Detect which cell encompasses the target text, then output its [x, y] center coordinate. 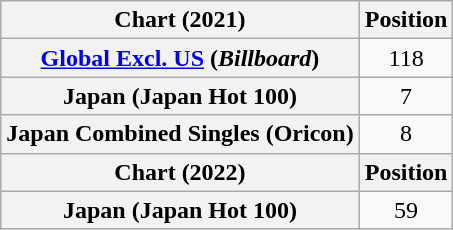
59 [406, 210]
7 [406, 96]
Global Excl. US (Billboard) [180, 58]
118 [406, 58]
8 [406, 134]
Chart (2021) [180, 20]
Chart (2022) [180, 172]
Japan Combined Singles (Oricon) [180, 134]
